Provide the [X, Y] coordinate of the cell's center where the given text is located.  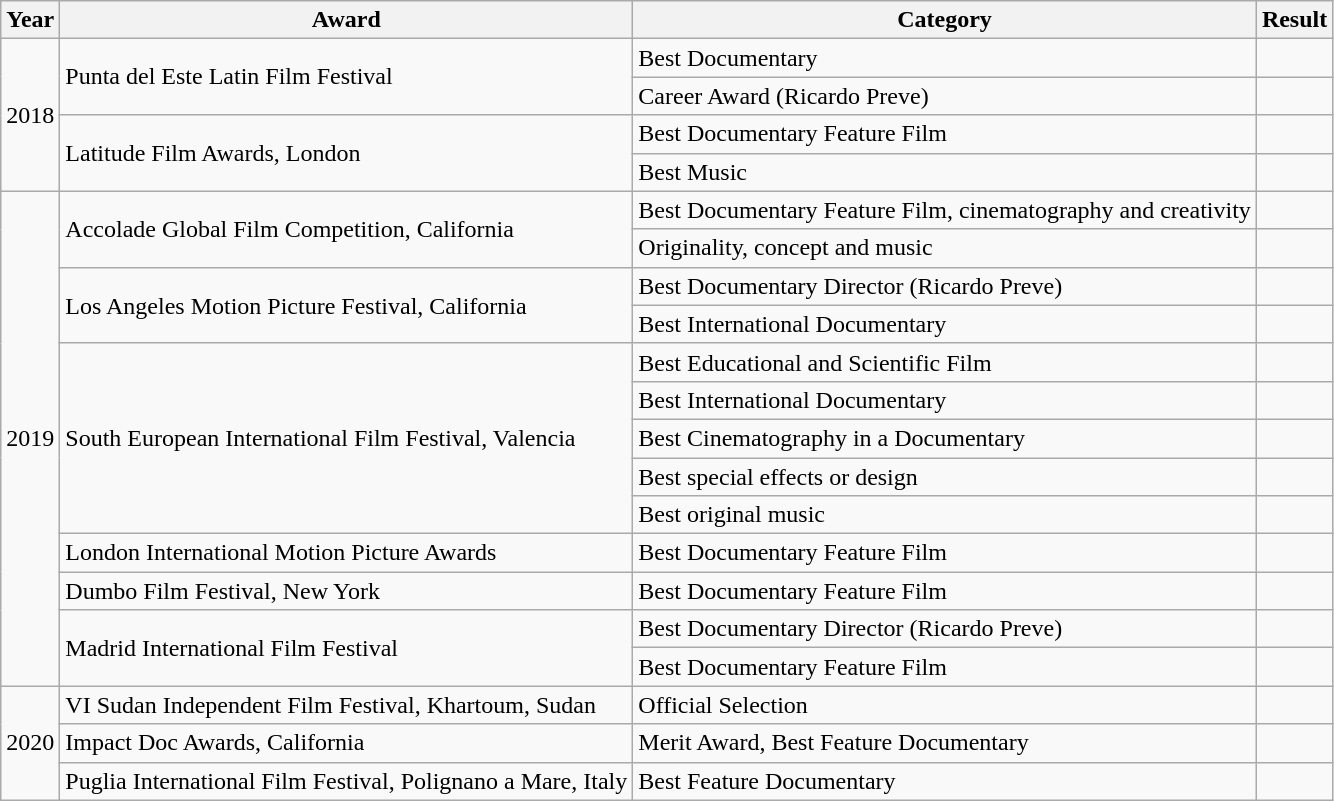
Result [1294, 20]
Punta del Este Latin Film Festival [346, 77]
VI Sudan Independent Film Festival, Khartoum, Sudan [346, 705]
Accolade Global Film Competition, California [346, 229]
Year [30, 20]
Originality, concept and music [945, 248]
Award [346, 20]
Best Feature Documentary [945, 781]
Best Documentary [945, 58]
Best Educational and Scientific Film [945, 362]
London International Motion Picture Awards [346, 553]
Best Music [945, 172]
2019 [30, 438]
Dumbo Film Festival, New York [346, 591]
South European International Film Festival, Valencia [346, 438]
Best original music [945, 515]
Best special effects or design [945, 477]
Impact Doc Awards, California [346, 743]
Category [945, 20]
Latitude Film Awards, London [346, 153]
Best Cinematography in a Documentary [945, 438]
Official Selection [945, 705]
Puglia International Film Festival, Polignano a Mare, Italy [346, 781]
2020 [30, 743]
Madrid International Film Festival [346, 648]
Merit Award, Best Feature Documentary [945, 743]
Career Award (Ricardo Preve) [945, 96]
Best Documentary Feature Film, cinematography and creativity [945, 210]
2018 [30, 115]
Los Angeles Motion Picture Festival, California [346, 305]
